Detect which cell encompasses the target text, then output its (x, y) center coordinate. 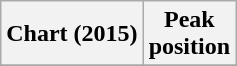
Peakposition (189, 34)
Chart (2015) (72, 34)
